Detect which cell encompasses the target text, then output its [X, Y] center coordinate. 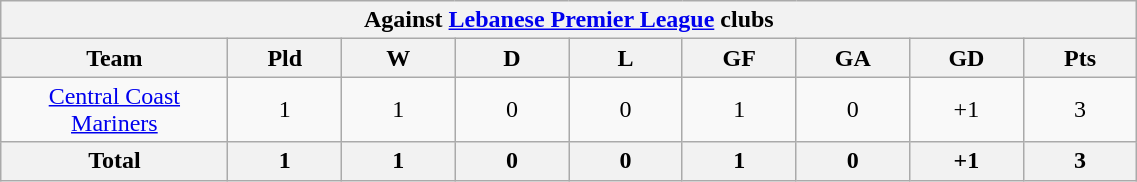
GD [967, 58]
GF [739, 58]
Pts [1080, 58]
D [512, 58]
Central Coast Mariners [114, 110]
Total [114, 161]
W [399, 58]
GA [853, 58]
Against Lebanese Premier League clubs [569, 20]
Team [114, 58]
L [626, 58]
Pld [285, 58]
